Identify which cell holds the provided text, then report its [x, y] central coordinate. 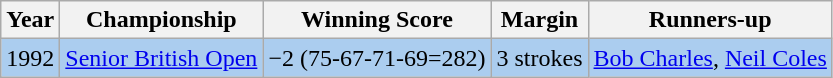
Margin [540, 20]
Runners-up [710, 20]
Senior British Open [162, 58]
Championship [162, 20]
Year [30, 20]
3 strokes [540, 58]
−2 (75-67-71-69=282) [377, 58]
Bob Charles, Neil Coles [710, 58]
Winning Score [377, 20]
1992 [30, 58]
